For the text-containing cell, return its midpoint in (x, y) coordinate format. 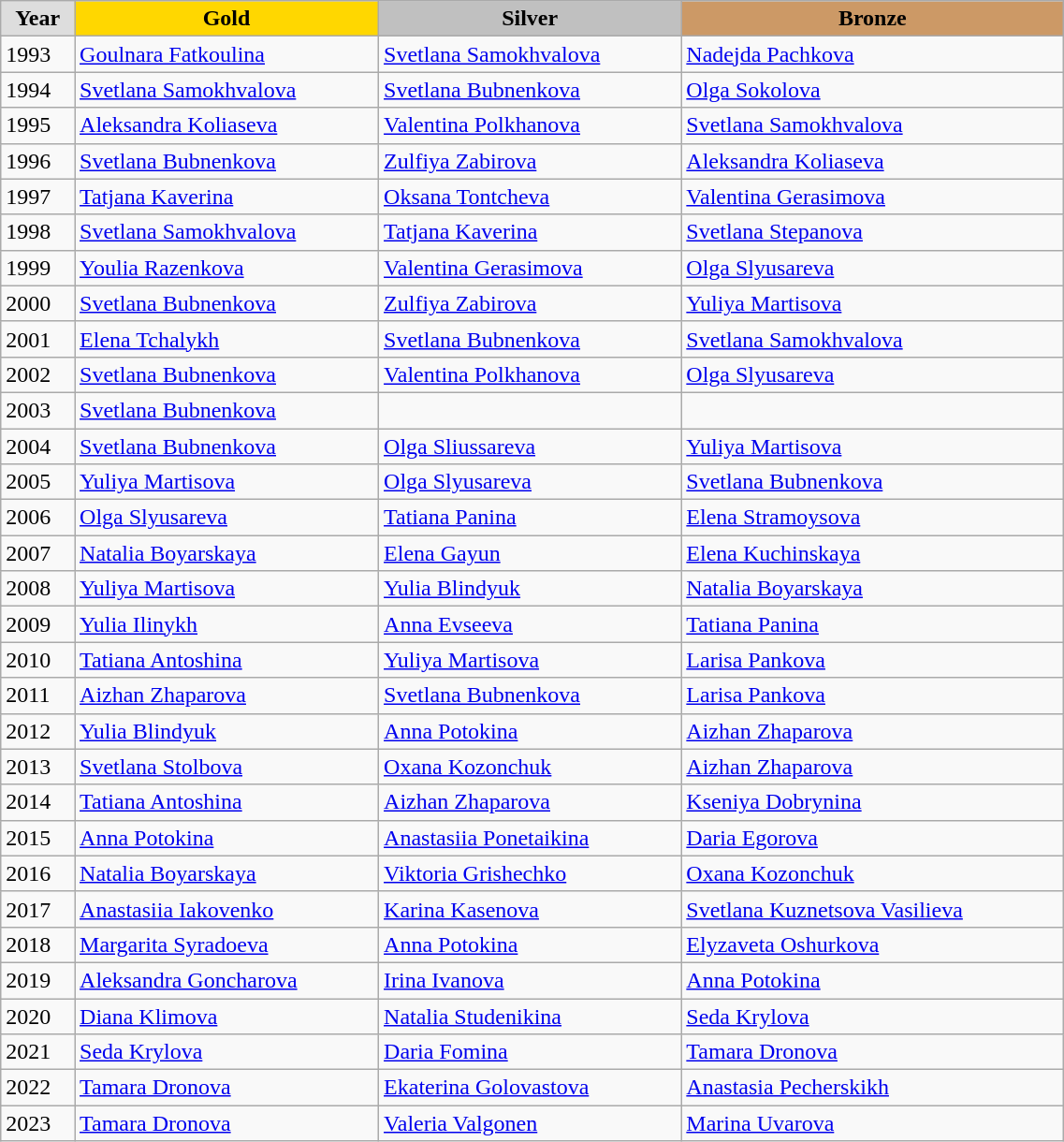
2016 (37, 873)
2023 (37, 1123)
2008 (37, 589)
2007 (37, 553)
2022 (37, 1088)
Elena Stramoysova (872, 518)
Ekaterina Golovastova (530, 1088)
1995 (37, 125)
Diana Klimova (226, 1016)
2000 (37, 303)
Elena Tchalykh (226, 339)
2017 (37, 909)
Gold (226, 19)
Natalia Studenikina (530, 1016)
2020 (37, 1016)
Anastasiia Iakovenko (226, 909)
Oksana Tontcheva (530, 197)
2013 (37, 767)
Nadejda Pachkova (872, 54)
Svetlana Stolbova (226, 767)
1994 (37, 90)
2021 (37, 1052)
Kseniya Dobrynina (872, 802)
2006 (37, 518)
2004 (37, 447)
Svetlana Kuznetsova Vasilieva (872, 909)
2019 (37, 980)
2014 (37, 802)
Year (37, 19)
Aleksandra Goncharova (226, 980)
Anastasiia Ponetaikina (530, 838)
Elyzaveta Oshurkova (872, 944)
2015 (37, 838)
1998 (37, 232)
Silver (530, 19)
1999 (37, 268)
2011 (37, 695)
2010 (37, 660)
1993 (37, 54)
Karina Kasenova (530, 909)
Irina Ivanova (530, 980)
Elena Kuchinskaya (872, 553)
Bronze (872, 19)
Olga Sokolova (872, 90)
Daria Egorova (872, 838)
2002 (37, 374)
2003 (37, 410)
Daria Fomina (530, 1052)
Anna Evseeva (530, 624)
2018 (37, 944)
2005 (37, 482)
Margarita Syradoeva (226, 944)
Elena Gayun (530, 553)
2012 (37, 731)
1997 (37, 197)
Goulnara Fatkoulina (226, 54)
Anastasia Pecherskikh (872, 1088)
Olga Sliussareva (530, 447)
Valeria Valgonen (530, 1123)
Svetlana Stepanova (872, 232)
Yulia Ilinykh (226, 624)
Viktoria Grishechko (530, 873)
Marina Uvarova (872, 1123)
2009 (37, 624)
Youlia Razenkova (226, 268)
2001 (37, 339)
1996 (37, 161)
